Provide the (X, Y) coordinate of the cell's center where the given text is located.  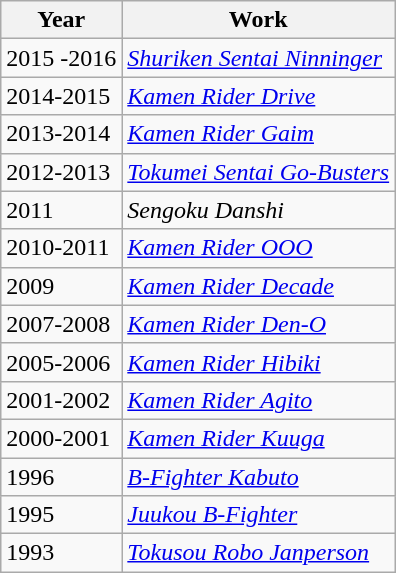
2015 -2016 (62, 58)
2010-2011 (62, 248)
Kamen Rider OOO (258, 248)
Kamen Rider Decade (258, 286)
1995 (62, 515)
B-Fighter Kabuto (258, 477)
Year (62, 20)
Kamen Rider Kuuga (258, 438)
Tokusou Robo Janperson (258, 553)
2014-2015 (62, 96)
Kamen Rider Hibiki (258, 362)
2012-2013 (62, 172)
Shuriken Sentai Ninninger (258, 58)
Kamen Rider Agito (258, 400)
2007-2008 (62, 324)
1993 (62, 553)
Tokumei Sentai Go-Busters (258, 172)
Kamen Rider Den-O (258, 324)
2011 (62, 210)
Work (258, 20)
2013-2014 (62, 134)
Sengoku Danshi (258, 210)
1996 (62, 477)
2009 (62, 286)
Kamen Rider Gaim (258, 134)
2001-2002 (62, 400)
Kamen Rider Drive (258, 96)
Juukou B-Fighter (258, 515)
2005-2006 (62, 362)
2000-2001 (62, 438)
